Extract the (X, Y) coordinate from the center of the cell holding the provided text.  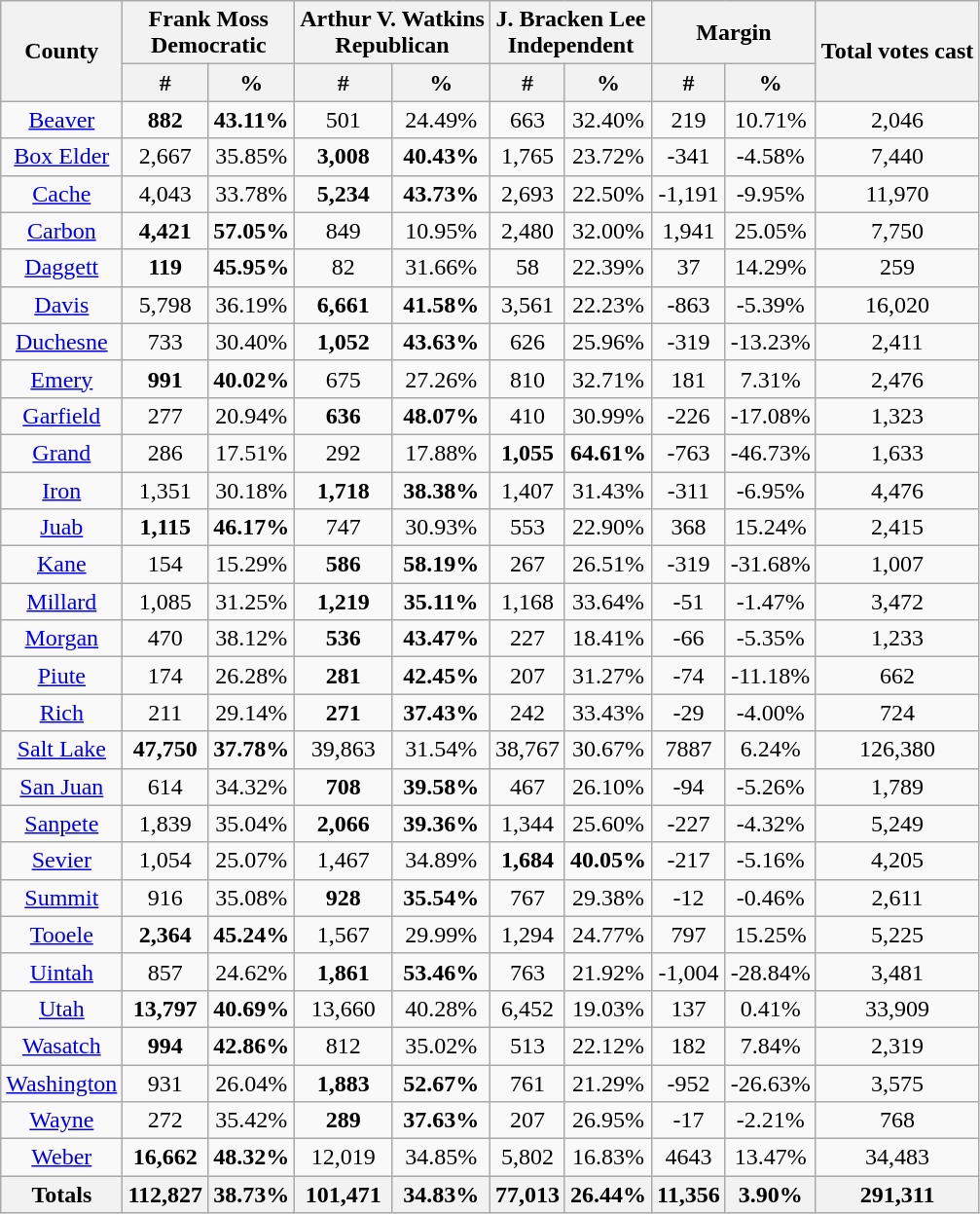
13,660 (344, 1009)
30.93% (441, 528)
58 (527, 268)
42.86% (251, 1046)
-17.08% (771, 416)
882 (165, 120)
58.19% (441, 565)
5,225 (897, 935)
1,294 (527, 935)
7887 (689, 750)
291,311 (897, 1195)
40.43% (441, 157)
1,861 (344, 972)
470 (165, 639)
11,970 (897, 194)
Sevier (62, 861)
Sanpete (62, 824)
36.19% (251, 305)
3,481 (897, 972)
County (62, 51)
368 (689, 528)
San Juan (62, 787)
53.46% (441, 972)
2,693 (527, 194)
38.12% (251, 639)
26.04% (251, 1084)
17.88% (441, 453)
35.02% (441, 1046)
7.31% (771, 379)
Summit (62, 898)
Wayne (62, 1121)
13.47% (771, 1158)
Box Elder (62, 157)
-74 (689, 676)
1,344 (527, 824)
3,575 (897, 1084)
126,380 (897, 750)
553 (527, 528)
467 (527, 787)
5,802 (527, 1158)
5,798 (165, 305)
21.29% (607, 1084)
31.43% (607, 490)
1,007 (897, 565)
2,667 (165, 157)
35.85% (251, 157)
15.24% (771, 528)
-51 (689, 602)
13,797 (165, 1009)
-5.16% (771, 861)
29.38% (607, 898)
-1.47% (771, 602)
-26.63% (771, 1084)
1,085 (165, 602)
1,839 (165, 824)
-4.32% (771, 824)
1,467 (344, 861)
19.03% (607, 1009)
211 (165, 713)
Daggett (62, 268)
272 (165, 1121)
38,767 (527, 750)
286 (165, 453)
-863 (689, 305)
277 (165, 416)
37.63% (441, 1121)
43.47% (441, 639)
928 (344, 898)
4643 (689, 1158)
916 (165, 898)
22.12% (607, 1046)
64.61% (607, 453)
112,827 (165, 1195)
38.73% (251, 1195)
42.45% (441, 676)
-4.58% (771, 157)
-311 (689, 490)
1,351 (165, 490)
154 (165, 565)
2,364 (165, 935)
Utah (62, 1009)
3,472 (897, 602)
Wasatch (62, 1046)
2,066 (344, 824)
501 (344, 120)
35.54% (441, 898)
1,765 (527, 157)
6,661 (344, 305)
662 (897, 676)
5,234 (344, 194)
3,561 (527, 305)
271 (344, 713)
1,052 (344, 342)
994 (165, 1046)
35.04% (251, 824)
410 (527, 416)
40.28% (441, 1009)
-763 (689, 453)
37 (689, 268)
3.90% (771, 1195)
57.05% (251, 231)
17.51% (251, 453)
Totals (62, 1195)
-5.26% (771, 787)
32.00% (607, 231)
30.18% (251, 490)
4,421 (165, 231)
724 (897, 713)
29.99% (441, 935)
41.58% (441, 305)
761 (527, 1084)
33,909 (897, 1009)
101,471 (344, 1195)
34.85% (441, 1158)
6.24% (771, 750)
1,633 (897, 453)
30.67% (607, 750)
763 (527, 972)
1,115 (165, 528)
25.60% (607, 824)
34.32% (251, 787)
2,480 (527, 231)
1,883 (344, 1084)
2,046 (897, 120)
Total votes cast (897, 51)
-952 (689, 1084)
25.05% (771, 231)
18.41% (607, 639)
12,019 (344, 1158)
Piute (62, 676)
536 (344, 639)
30.99% (607, 416)
708 (344, 787)
Kane (62, 565)
43.73% (441, 194)
31.25% (251, 602)
14.29% (771, 268)
Iron (62, 490)
52.67% (441, 1084)
Rich (62, 713)
10.95% (441, 231)
24.77% (607, 935)
137 (689, 1009)
29.14% (251, 713)
-1,191 (689, 194)
31.66% (441, 268)
35.08% (251, 898)
4,205 (897, 861)
181 (689, 379)
45.24% (251, 935)
Duchesne (62, 342)
675 (344, 379)
-0.46% (771, 898)
-28.84% (771, 972)
0.41% (771, 1009)
1,941 (689, 231)
810 (527, 379)
15.29% (251, 565)
31.27% (607, 676)
119 (165, 268)
Grand (62, 453)
-66 (689, 639)
33.43% (607, 713)
7,750 (897, 231)
23.72% (607, 157)
1,233 (897, 639)
25.96% (607, 342)
24.62% (251, 972)
22.23% (607, 305)
1,789 (897, 787)
219 (689, 120)
47,750 (165, 750)
24.49% (441, 120)
37.43% (441, 713)
812 (344, 1046)
16,662 (165, 1158)
-11.18% (771, 676)
Margin (734, 33)
182 (689, 1046)
43.63% (441, 342)
77,013 (527, 1195)
35.11% (441, 602)
2,476 (897, 379)
4,043 (165, 194)
857 (165, 972)
32.71% (607, 379)
21.92% (607, 972)
22.90% (607, 528)
-217 (689, 861)
1,323 (897, 416)
7,440 (897, 157)
174 (165, 676)
30.40% (251, 342)
-1,004 (689, 972)
35.42% (251, 1121)
-5.39% (771, 305)
Washington (62, 1084)
5,249 (897, 824)
-341 (689, 157)
22.39% (607, 268)
663 (527, 120)
991 (165, 379)
-13.23% (771, 342)
40.69% (251, 1009)
22.50% (607, 194)
2,415 (897, 528)
20.94% (251, 416)
Garfield (62, 416)
38.38% (441, 490)
Morgan (62, 639)
-5.35% (771, 639)
39,863 (344, 750)
1,168 (527, 602)
2,319 (897, 1046)
289 (344, 1121)
931 (165, 1084)
767 (527, 898)
39.36% (441, 824)
45.95% (251, 268)
37.78% (251, 750)
26.51% (607, 565)
-6.95% (771, 490)
1,567 (344, 935)
48.07% (441, 416)
-9.95% (771, 194)
82 (344, 268)
32.40% (607, 120)
J. Bracken LeeIndependent (570, 33)
Weber (62, 1158)
40.02% (251, 379)
48.32% (251, 1158)
6,452 (527, 1009)
513 (527, 1046)
626 (527, 342)
259 (897, 268)
33.64% (607, 602)
-12 (689, 898)
-4.00% (771, 713)
1,718 (344, 490)
7.84% (771, 1046)
636 (344, 416)
1,054 (165, 861)
614 (165, 787)
11,356 (689, 1195)
1,219 (344, 602)
33.78% (251, 194)
242 (527, 713)
Emery (62, 379)
16,020 (897, 305)
26.44% (607, 1195)
1,055 (527, 453)
26.10% (607, 787)
25.07% (251, 861)
797 (689, 935)
15.25% (771, 935)
26.95% (607, 1121)
31.54% (441, 750)
-226 (689, 416)
27.26% (441, 379)
Millard (62, 602)
Davis (62, 305)
-2.21% (771, 1121)
Beaver (62, 120)
-17 (689, 1121)
2,611 (897, 898)
46.17% (251, 528)
Frank MossDemocratic (208, 33)
292 (344, 453)
227 (527, 639)
-31.68% (771, 565)
10.71% (771, 120)
40.05% (607, 861)
34.89% (441, 861)
Tooele (62, 935)
Salt Lake (62, 750)
747 (344, 528)
849 (344, 231)
34,483 (897, 1158)
Uintah (62, 972)
4,476 (897, 490)
Juab (62, 528)
1,407 (527, 490)
-227 (689, 824)
-46.73% (771, 453)
Cache (62, 194)
Carbon (62, 231)
3,008 (344, 157)
Arthur V. WatkinsRepublican (393, 33)
26.28% (251, 676)
733 (165, 342)
768 (897, 1121)
586 (344, 565)
1,684 (527, 861)
39.58% (441, 787)
43.11% (251, 120)
281 (344, 676)
-29 (689, 713)
267 (527, 565)
2,411 (897, 342)
16.83% (607, 1158)
34.83% (441, 1195)
-94 (689, 787)
